Return [x, y] of the center of cell containing provided text 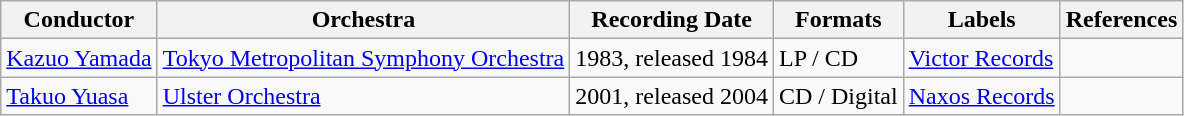
CD / Digital [838, 96]
Victor Records [982, 58]
Recording Date [672, 20]
Naxos Records [982, 96]
Tokyo Metropolitan Symphony Orchestra [364, 58]
LP / CD [838, 58]
Conductor [79, 20]
Takuo Yuasa [79, 96]
Ulster Orchestra [364, 96]
Labels [982, 20]
References [1122, 20]
Formats [838, 20]
Orchestra [364, 20]
1983, released 1984 [672, 58]
2001, released 2004 [672, 96]
Kazuo Yamada [79, 58]
